Pinpoint the cell where the given text exists, returning its (X, Y) midpoint coordinate. 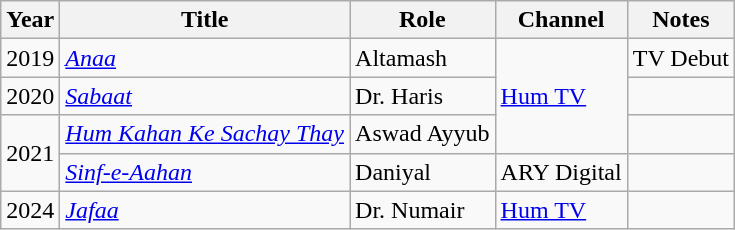
Anaa (205, 58)
Altamash (423, 58)
Hum Kahan Ke Sachay Thay (205, 134)
2020 (30, 96)
Jafaa (205, 210)
Year (30, 20)
TV Debut (680, 58)
Notes (680, 20)
2019 (30, 58)
Dr. Haris (423, 96)
2024 (30, 210)
Sinf-e-Aahan (205, 172)
2021 (30, 153)
Title (205, 20)
Dr. Numair (423, 210)
Aswad Ayyub (423, 134)
ARY Digital (561, 172)
Channel (561, 20)
Sabaat (205, 96)
Daniyal (423, 172)
Role (423, 20)
